Search for the cell housing the specified text and yield its [X, Y] center coordinate. 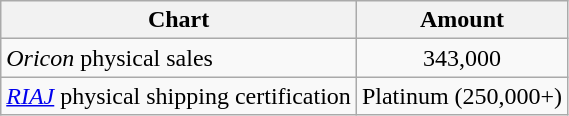
Oricon physical sales [179, 58]
Chart [179, 20]
RIAJ physical shipping certification [179, 96]
Amount [462, 20]
343,000 [462, 58]
Platinum (250,000+) [462, 96]
